Return [x, y] of the center of cell containing provided text 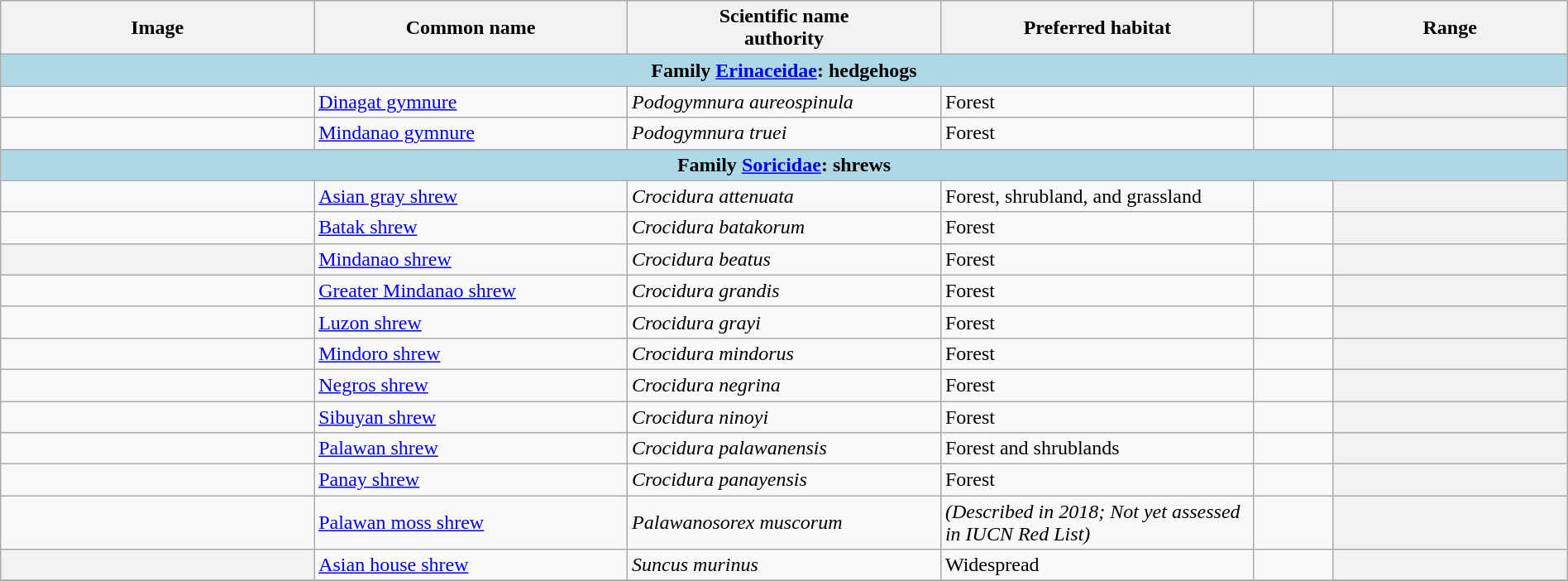
Forest, shrubland, and grassland [1097, 196]
Forest and shrublands [1097, 449]
Widespread [1097, 565]
Asian gray shrew [471, 196]
Mindanao gymnure [471, 133]
Crocidura beatus [784, 259]
Panay shrew [471, 480]
Common name [471, 28]
Crocidura batakorum [784, 228]
Crocidura palawanensis [784, 449]
Crocidura attenuata [784, 196]
Suncus murinus [784, 565]
Palawan moss shrew [471, 523]
Palawanosorex muscorum [784, 523]
Asian house shrew [471, 565]
Batak shrew [471, 228]
Crocidura negrina [784, 385]
Range [1450, 28]
Podogymnura aureospinula [784, 102]
Crocidura panayensis [784, 480]
Luzon shrew [471, 322]
Crocidura grayi [784, 322]
Palawan shrew [471, 449]
Family Soricidae: shrews [784, 165]
Podogymnura truei [784, 133]
Preferred habitat [1097, 28]
(Described in 2018; Not yet assessed in IUCN Red List) [1097, 523]
Crocidura ninoyi [784, 416]
Image [157, 28]
Mindanao shrew [471, 259]
Crocidura grandis [784, 290]
Crocidura mindorus [784, 353]
Dinagat gymnure [471, 102]
Greater Mindanao shrew [471, 290]
Scientific nameauthority [784, 28]
Mindoro shrew [471, 353]
Sibuyan shrew [471, 416]
Negros shrew [471, 385]
Family Erinaceidae: hedgehogs [784, 70]
